Scan for the cell matching the given text and deliver its (x, y) coordinate at center. 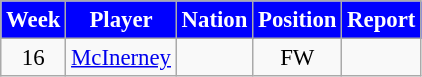
Week (34, 20)
FW (298, 58)
McInerney (122, 58)
Nation (214, 20)
Report (382, 20)
16 (34, 58)
Player (122, 20)
Position (298, 20)
